Determine the (X, Y) coordinate at the center of the cell enclosing the given text.  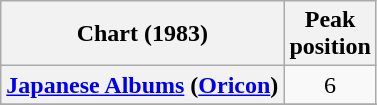
Chart (1983) (142, 34)
Japanese Albums (Oricon) (142, 85)
Peakposition (330, 34)
6 (330, 85)
